From the cell containing the given text, extract its center point as (X, Y) coordinate. 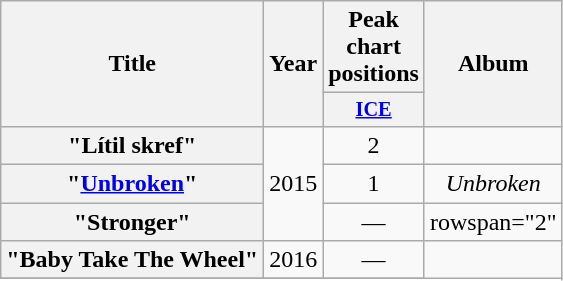
2016 (294, 260)
Unbroken (493, 184)
"Baby Take The Wheel" (132, 260)
2015 (294, 183)
"Unbroken" (132, 184)
"Stronger" (132, 222)
ICE (374, 110)
"Lítil skref" (132, 145)
2 (374, 145)
Album (493, 64)
Year (294, 64)
rowspan="2" (493, 222)
Title (132, 64)
1 (374, 184)
Peak chart positions (374, 47)
